For the text-containing cell, return its midpoint in (X, Y) coordinate format. 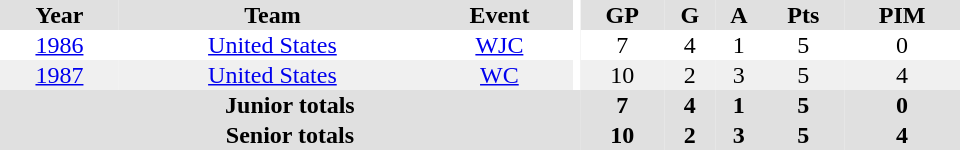
PIM (902, 15)
Pts (804, 15)
1986 (60, 45)
Junior totals (290, 105)
Senior totals (290, 135)
G (690, 15)
GP (622, 15)
A (738, 15)
Year (60, 15)
WC (500, 75)
WJC (500, 45)
Team (272, 15)
Event (500, 15)
1987 (60, 75)
